Identify which cell holds the provided text, then report its (X, Y) central coordinate. 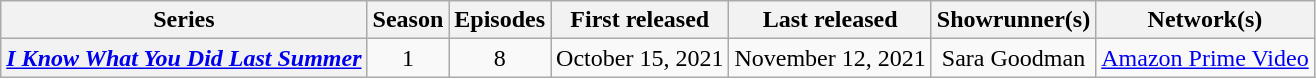
October 15, 2021 (640, 58)
8 (500, 58)
Episodes (500, 20)
November 12, 2021 (830, 58)
Series (184, 20)
Sara Goodman (1013, 58)
I Know What You Did Last Summer (184, 58)
1 (408, 58)
Last released (830, 20)
Network(s) (1205, 20)
First released (640, 20)
Amazon Prime Video (1205, 58)
Season (408, 20)
Showrunner(s) (1013, 20)
